Find where the given text appears and provide that cell's center as (X, Y) coordinate. 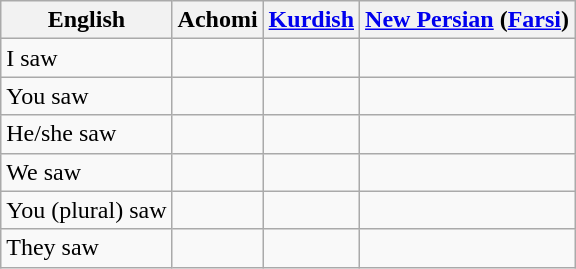
We saw (86, 172)
Kurdish (311, 20)
Achomi (218, 20)
They saw (86, 248)
English (86, 20)
You (plural) saw (86, 210)
He/she saw (86, 134)
New Persian (Farsi) (468, 20)
You saw (86, 96)
I saw (86, 58)
